Return (x, y) of the center of cell containing provided text 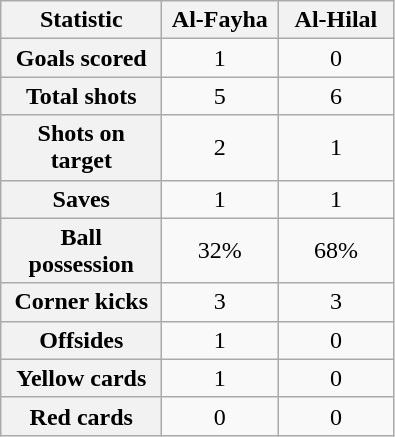
Ball possession (82, 250)
2 (220, 148)
Red cards (82, 416)
5 (220, 96)
Total shots (82, 96)
Yellow cards (82, 378)
32% (220, 250)
Goals scored (82, 58)
Offsides (82, 340)
Statistic (82, 20)
Shots on target (82, 148)
68% (336, 250)
Al-Fayha (220, 20)
Corner kicks (82, 302)
6 (336, 96)
Saves (82, 199)
Al-Hilal (336, 20)
